Scan for the cell matching the given text and deliver its [X, Y] coordinate at center. 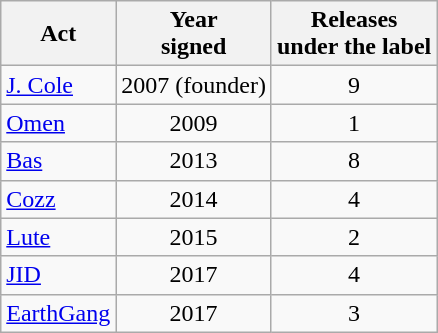
Year signed [194, 34]
EarthGang [58, 313]
3 [354, 313]
Releases under the label [354, 34]
Act [58, 34]
2015 [194, 237]
Omen [58, 123]
2009 [194, 123]
2014 [194, 199]
Cozz [58, 199]
2 [354, 237]
J. Cole [58, 85]
2013 [194, 161]
9 [354, 85]
2007 (founder) [194, 85]
Lute [58, 237]
1 [354, 123]
Bas [58, 161]
8 [354, 161]
JID [58, 275]
